Scan for the cell matching the given text and deliver its (X, Y) coordinate at center. 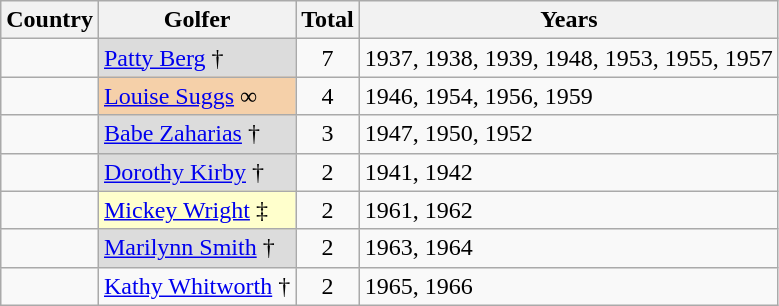
1941, 1942 (568, 172)
1946, 1954, 1956, 1959 (568, 96)
Country (50, 20)
1961, 1962 (568, 210)
Total (328, 20)
Golfer (196, 20)
Babe Zaharias † (196, 134)
1963, 1964 (568, 248)
Years (568, 20)
1947, 1950, 1952 (568, 134)
Kathy Whitworth † (196, 286)
Dorothy Kirby † (196, 172)
Patty Berg † (196, 58)
Louise Suggs ∞ (196, 96)
3 (328, 134)
7 (328, 58)
1937, 1938, 1939, 1948, 1953, 1955, 1957 (568, 58)
4 (328, 96)
1965, 1966 (568, 286)
Mickey Wright ‡ (196, 210)
Marilynn Smith † (196, 248)
